Scan for the cell matching the given text and deliver its [x, y] coordinate at center. 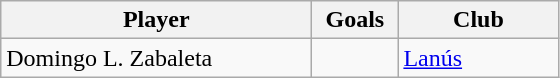
Player [156, 20]
Goals [355, 20]
Lanús [478, 58]
Domingo L. Zabaleta [156, 58]
Club [478, 20]
